Output the (x, y) coordinate of the center of the cell containing the given text.  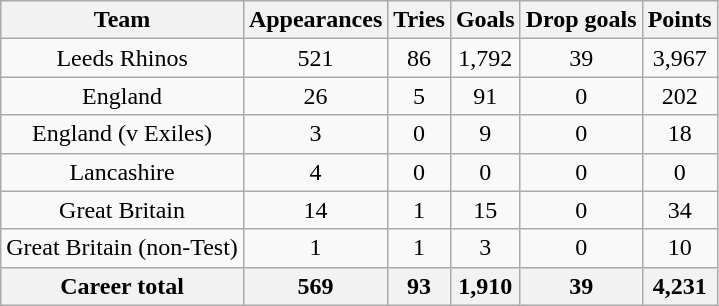
18 (680, 134)
202 (680, 96)
34 (680, 210)
10 (680, 248)
Tries (420, 20)
Appearances (315, 20)
15 (485, 210)
Lancashire (122, 172)
86 (420, 58)
3,967 (680, 58)
Great Britain (122, 210)
1,910 (485, 286)
Great Britain (non-Test) (122, 248)
Team (122, 20)
1,792 (485, 58)
Career total (122, 286)
521 (315, 58)
Points (680, 20)
England (v Exiles) (122, 134)
Goals (485, 20)
91 (485, 96)
14 (315, 210)
4 (315, 172)
Leeds Rhinos (122, 58)
569 (315, 286)
26 (315, 96)
9 (485, 134)
93 (420, 286)
4,231 (680, 286)
Drop goals (581, 20)
5 (420, 96)
England (122, 96)
